Search for the cell housing the specified text and yield its (x, y) center coordinate. 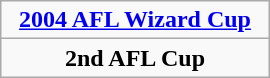
2004 AFL Wizard Cup (135, 20)
2nd AFL Cup (135, 58)
